Locate the cell with the specified text and output its (X, Y) center coordinate. 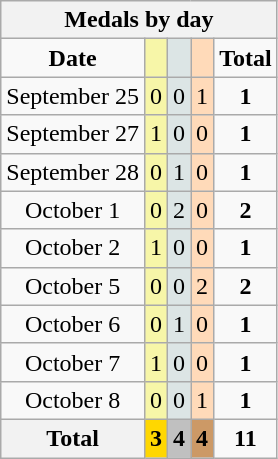
Date (73, 58)
11 (246, 438)
October 7 (73, 362)
October 8 (73, 400)
October 2 (73, 248)
October 6 (73, 324)
October 1 (73, 210)
Medals by day (139, 20)
September 27 (73, 134)
September 28 (73, 172)
September 25 (73, 96)
October 5 (73, 286)
3 (156, 438)
